Pinpoint the cell where the given text exists, returning its (x, y) midpoint coordinate. 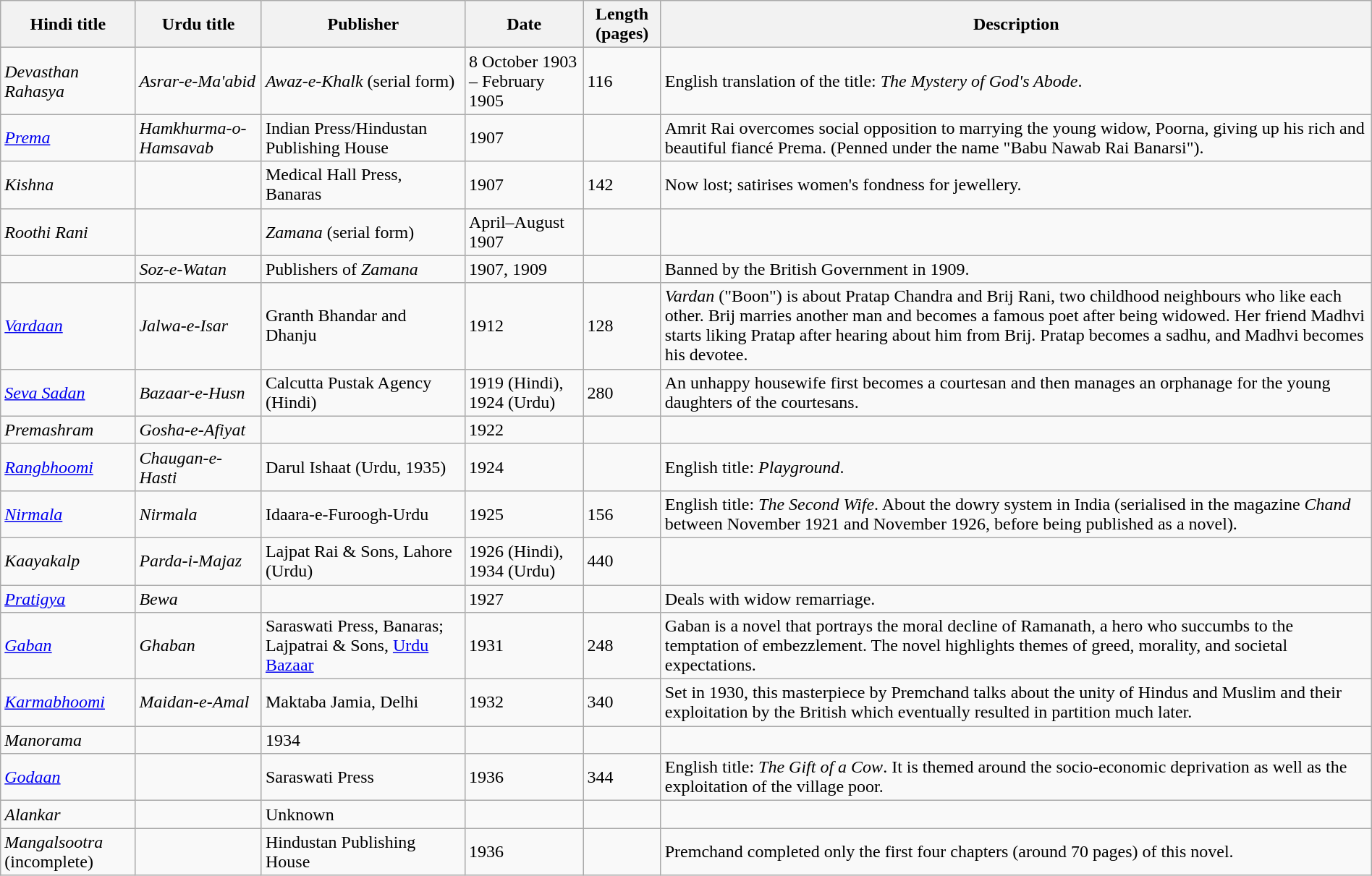
1924 (524, 467)
Hindi title (68, 25)
Bazaar-e-Husn (198, 392)
Soz-e-Watan (198, 269)
Publisher (363, 25)
Banned by the British Government in 1909. (1016, 269)
Unknown (363, 815)
Premashram (68, 430)
Saraswati Press, Banaras; Lajpatrai & Sons, Urdu Bazaar (363, 646)
Awaz-e-Khalk (serial form) (363, 81)
April–August 1907 (524, 231)
1912 (524, 326)
116 (622, 81)
English translation of the title: The Mystery of God's Abode. (1016, 81)
Medical Hall Press, Banaras (363, 185)
1932 (524, 703)
156 (622, 514)
1907, 1909 (524, 269)
Parda-i-Majaz (198, 561)
Alankar (68, 815)
Maktaba Jamia, Delhi (363, 703)
1934 (363, 740)
Vardaan (68, 326)
Zamana (serial form) (363, 231)
Karmabhoomi (68, 703)
Description (1016, 25)
1926 (Hindi), 1934 (Urdu) (524, 561)
1931 (524, 646)
Gosha-e-Afiyat (198, 430)
280 (622, 392)
Premchand completed only the first four chapters (around 70 pages) of this novel. (1016, 852)
Length (pages) (622, 25)
Mangalsootra (incomplete) (68, 852)
1919 (Hindi), 1924 (Urdu) (524, 392)
440 (622, 561)
1927 (524, 598)
Ghaban (198, 646)
Pratigya (68, 598)
Deals with widow remarriage. (1016, 598)
Bewa (198, 598)
Gaban (68, 646)
Indian Press/Hindustan Publishing House (363, 137)
Publishers of Zamana (363, 269)
Devasthan Rahasya (68, 81)
Godaan (68, 777)
Darul Ishaat (Urdu, 1935) (363, 467)
Hindustan Publishing House (363, 852)
8 October 1903 – February 1905 (524, 81)
1922 (524, 430)
Maidan-e-Amal (198, 703)
Rangbhoomi (68, 467)
Saraswati Press (363, 777)
Hamkhurma-o-Hamsavab (198, 137)
Date (524, 25)
Prema (68, 137)
340 (622, 703)
Calcutta Pustak Agency (Hindi) (363, 392)
128 (622, 326)
248 (622, 646)
Roothi Rani (68, 231)
Jalwa-e-Isar (198, 326)
1925 (524, 514)
Kaayakalp (68, 561)
Seva Sadan (68, 392)
English title: The Gift of a Cow. It is themed around the socio-economic deprivation as well as the exploitation of the village poor. (1016, 777)
Now lost; satirises women's fondness for jewellery. (1016, 185)
Chaugan-e-Hasti (198, 467)
Granth Bhandar and Dhanju (363, 326)
344 (622, 777)
Kishna (68, 185)
Manorama (68, 740)
An unhappy housewife first becomes a courtesan and then manages an orphanage for the young daughters of the courtesans. (1016, 392)
Asrar-e-Ma'abid (198, 81)
Lajpat Rai & Sons, Lahore (Urdu) (363, 561)
142 (622, 185)
Idaara-e-Furoogh-Urdu (363, 514)
English title: Playground. (1016, 467)
Urdu title (198, 25)
